Detect which cell encompasses the target text, then output its (X, Y) center coordinate. 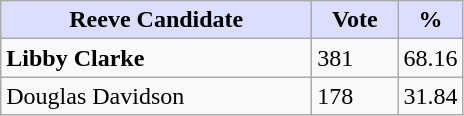
381 (355, 58)
Douglas Davidson (156, 96)
178 (355, 96)
31.84 (430, 96)
Libby Clarke (156, 58)
Reeve Candidate (156, 20)
Vote (355, 20)
% (430, 20)
68.16 (430, 58)
